Return the [X, Y] coordinate for the center point of the cell that contains the specified text.  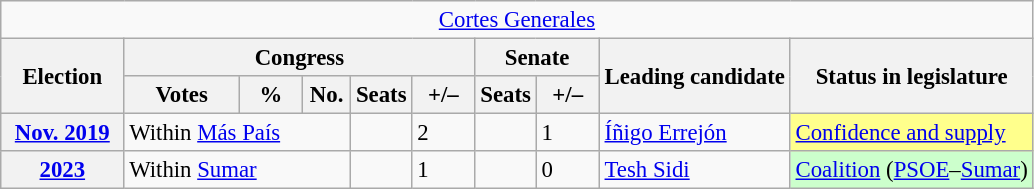
Within Más País [238, 133]
Leading candidate [694, 76]
Íñigo Errejón [694, 133]
Votes [182, 95]
Senate [537, 58]
Status in legislature [912, 76]
Within Sumar [238, 170]
Nov. 2019 [62, 133]
No. [327, 95]
Tesh Sidi [694, 170]
0 [568, 170]
Election [62, 76]
2023 [62, 170]
% [270, 95]
Congress [300, 58]
Coalition (PSOE–Sumar) [912, 170]
Cortes Generales [517, 20]
Confidence and supply [912, 133]
2 [444, 133]
